Identify which cell holds the provided text, then report its [X, Y] central coordinate. 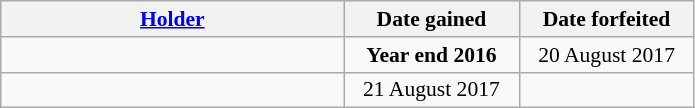
20 August 2017 [606, 55]
21 August 2017 [432, 90]
Date gained [432, 19]
Holder [172, 19]
Year end 2016 [432, 55]
Date forfeited [606, 19]
